Pinpoint the cell where the given text exists, returning its (x, y) midpoint coordinate. 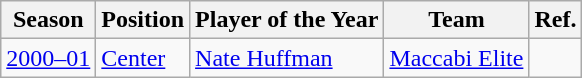
Nate Huffman (287, 58)
Position (143, 20)
Player of the Year (287, 20)
Team (456, 20)
Maccabi Elite (456, 58)
2000–01 (48, 58)
Season (48, 20)
Ref. (556, 20)
Center (143, 58)
